Locate the cell with the specified text and output its [X, Y] center coordinate. 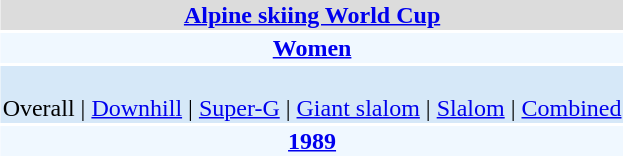
1989 [312, 141]
Alpine skiing World Cup [312, 15]
Women [312, 48]
Overall | Downhill | Super-G | Giant slalom | Slalom | Combined [312, 94]
